Determine the [x, y] coordinate at the center of the cell enclosing the given text.  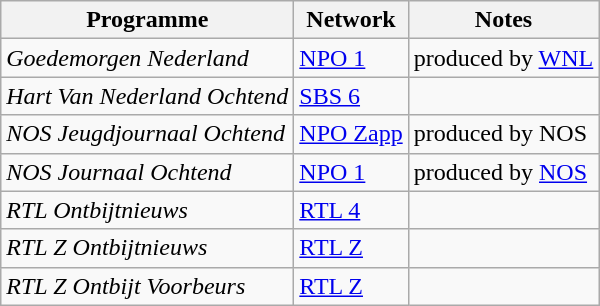
Hart Van Nederland Ochtend [148, 96]
RTL Ontbijtnieuws [148, 210]
SBS 6 [351, 96]
Programme [148, 20]
RTL 4 [351, 210]
RTL Z Ontbijt Voorbeurs [148, 286]
Goedemorgen Nederland [148, 58]
Network [351, 20]
NOS Jeugdjournaal Ochtend [148, 134]
NPO Zapp [351, 134]
NOS Journaal Ochtend [148, 172]
produced by WNL [504, 58]
Notes [504, 20]
RTL Z Ontbijtnieuws [148, 248]
